Pinpoint the cell where the given text exists, returning its [x, y] midpoint coordinate. 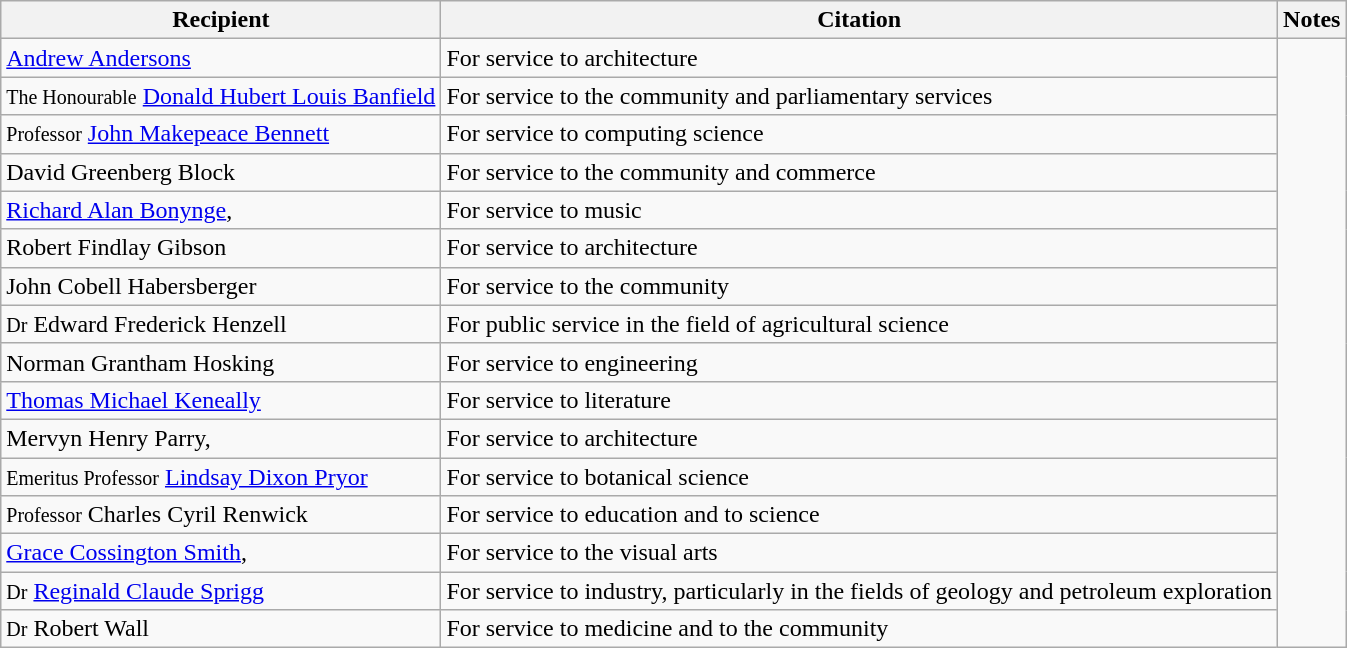
For public service in the field of agricultural science [860, 324]
John Cobell Habersberger [221, 286]
Emeritus Professor Lindsay Dixon Pryor [221, 477]
Andrew Andersons [221, 58]
Thomas Michael Keneally [221, 400]
Citation [860, 20]
For service to computing science [860, 134]
Dr Edward Frederick Henzell [221, 324]
Notes [1312, 20]
Recipient [221, 20]
For service to medicine and to the community [860, 629]
Dr Robert Wall [221, 629]
Professor Charles Cyril Renwick [221, 515]
For service to literature [860, 400]
Richard Alan Bonynge, [221, 210]
For service to education and to science [860, 515]
For service to the visual arts [860, 553]
For service to botanical science [860, 477]
For service to the community [860, 286]
Mervyn Henry Parry, [221, 438]
For service to engineering [860, 362]
Grace Cossington Smith, [221, 553]
Dr Reginald Claude Sprigg [221, 591]
For service to the community and commerce [860, 172]
For service to the community and parliamentary services [860, 96]
For service to music [860, 210]
David Greenberg Block [221, 172]
Norman Grantham Hosking [221, 362]
Robert Findlay Gibson [221, 248]
Professor John Makepeace Bennett [221, 134]
The Honourable Donald Hubert Louis Banfield [221, 96]
For service to industry, particularly in the fields of geology and petroleum exploration [860, 591]
